Output the (X, Y) coordinate of the center of the cell containing the given text.  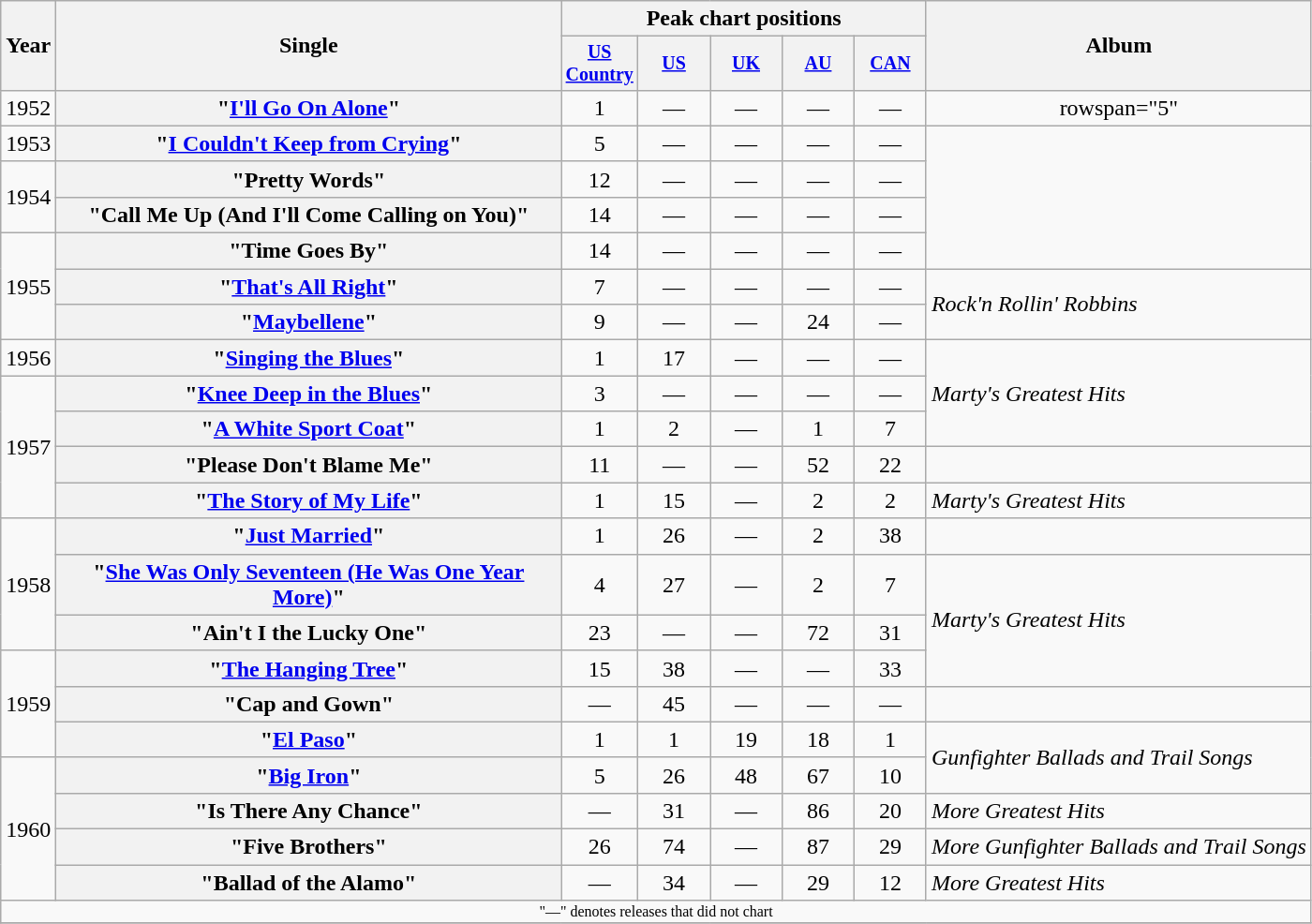
AU (817, 64)
4 (600, 585)
Single (309, 46)
20 (890, 811)
"Cap and Gown" (309, 704)
22 (890, 465)
CAN (890, 64)
1953 (28, 143)
"Time Goes By" (309, 251)
33 (890, 668)
Peak chart positions (744, 19)
3 (600, 394)
"Just Married" (309, 536)
17 (675, 358)
1959 (28, 704)
"Is There Any Chance" (309, 811)
23 (600, 633)
19 (746, 739)
US Country (600, 64)
"Call Me Up (And I'll Come Calling on You)" (309, 215)
"The Hanging Tree" (309, 668)
"Big Iron" (309, 775)
74 (675, 847)
1952 (28, 108)
"El Paso" (309, 739)
1957 (28, 447)
1955 (28, 287)
86 (817, 811)
"Pretty Words" (309, 179)
Album (1119, 46)
"That's All Right" (309, 287)
87 (817, 847)
"Singing the Blues" (309, 358)
UK (746, 64)
"—" denotes releases that did not chart (656, 912)
1956 (28, 358)
10 (890, 775)
"Ballad of the Alamo" (309, 883)
More Gunfighter Ballads and Trail Songs (1119, 847)
27 (675, 585)
48 (746, 775)
72 (817, 633)
34 (675, 883)
1958 (28, 585)
"Maybellene" (309, 322)
Year (28, 46)
24 (817, 322)
rowspan="5" (1119, 108)
67 (817, 775)
1954 (28, 197)
"Knee Deep in the Blues" (309, 394)
52 (817, 465)
"She Was Only Seventeen (He Was One Year More)" (309, 585)
Rock'n Rollin' Robbins (1119, 305)
18 (817, 739)
"The Story of My Life" (309, 500)
"Please Don't Blame Me" (309, 465)
11 (600, 465)
"Five Brothers" (309, 847)
"Ain't I the Lucky One" (309, 633)
45 (675, 704)
"I'll Go On Alone" (309, 108)
Gunfighter Ballads and Trail Songs (1119, 757)
"A White Sport Coat" (309, 429)
"I Couldn't Keep from Crying" (309, 143)
US (675, 64)
1960 (28, 828)
9 (600, 322)
